Output the [X, Y] coordinate of the center of the cell containing the given text.  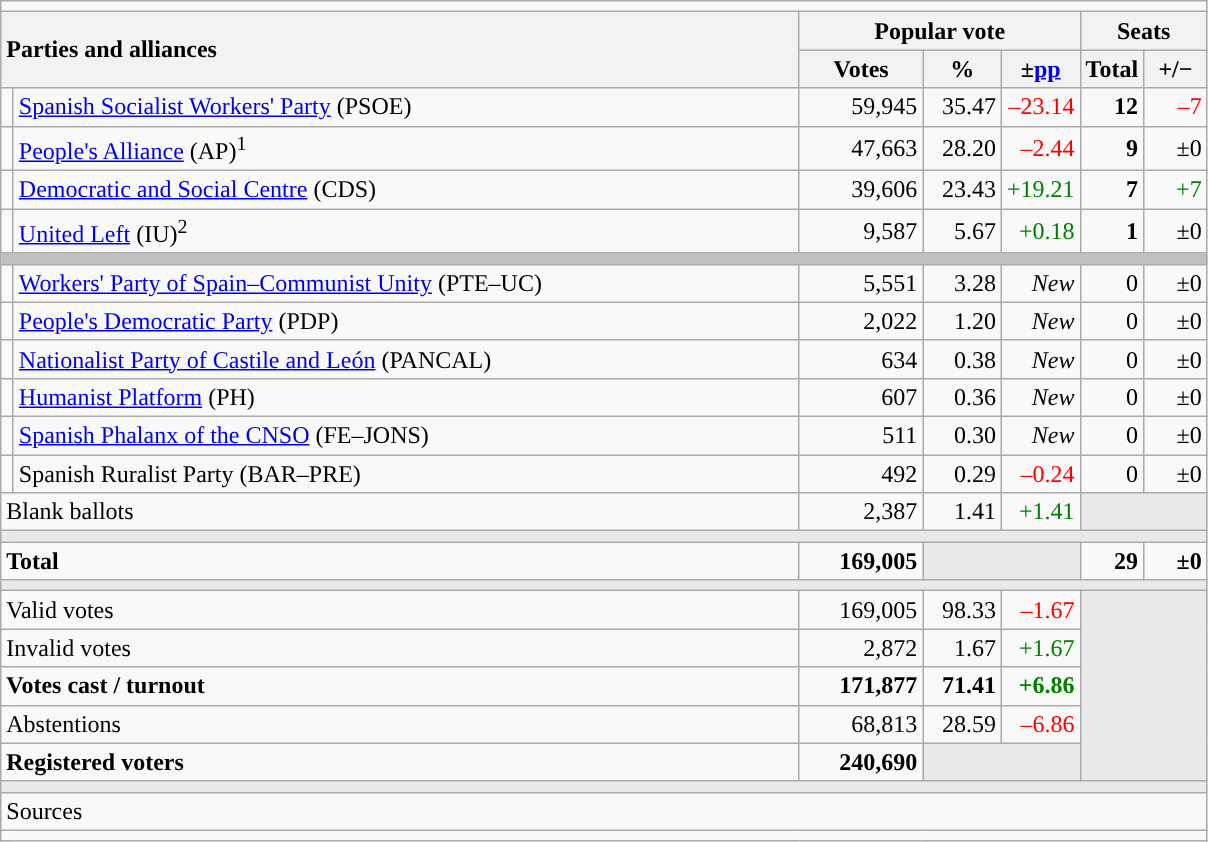
9,587 [861, 232]
7 [1112, 190]
Blank ballots [400, 512]
Registered voters [400, 762]
98.33 [962, 610]
1 [1112, 232]
People's Alliance (AP)1 [406, 148]
–0.24 [1040, 474]
2,022 [861, 321]
1.41 [962, 512]
±pp [1040, 69]
People's Democratic Party (PDP) [406, 321]
–2.44 [1040, 148]
Seats [1144, 31]
1.67 [962, 648]
0.38 [962, 359]
–23.14 [1040, 107]
492 [861, 474]
9 [1112, 148]
Popular vote [940, 31]
12 [1112, 107]
Valid votes [400, 610]
0.36 [962, 397]
Sources [604, 811]
United Left (IU)2 [406, 232]
+0.18 [1040, 232]
% [962, 69]
29 [1112, 561]
2,872 [861, 648]
0.30 [962, 435]
Humanist Platform (PH) [406, 397]
Invalid votes [400, 648]
28.59 [962, 724]
2,387 [861, 512]
1.20 [962, 321]
Spanish Phalanx of the CNSO (FE–JONS) [406, 435]
+7 [1176, 190]
511 [861, 435]
Abstentions [400, 724]
0.29 [962, 474]
+1.67 [1040, 648]
–1.67 [1040, 610]
3.28 [962, 283]
59,945 [861, 107]
+19.21 [1040, 190]
5,551 [861, 283]
Workers' Party of Spain–Communist Unity (PTE–UC) [406, 283]
5.67 [962, 232]
171,877 [861, 686]
–6.86 [1040, 724]
Votes cast / turnout [400, 686]
+6.86 [1040, 686]
Parties and alliances [400, 50]
634 [861, 359]
Democratic and Social Centre (CDS) [406, 190]
240,690 [861, 762]
28.20 [962, 148]
39,606 [861, 190]
–7 [1176, 107]
+/− [1176, 69]
35.47 [962, 107]
68,813 [861, 724]
Nationalist Party of Castile and León (PANCAL) [406, 359]
23.43 [962, 190]
47,663 [861, 148]
Spanish Socialist Workers' Party (PSOE) [406, 107]
607 [861, 397]
Votes [861, 69]
71.41 [962, 686]
Spanish Ruralist Party (BAR–PRE) [406, 474]
+1.41 [1040, 512]
